Detect which cell encompasses the target text, then output its (X, Y) center coordinate. 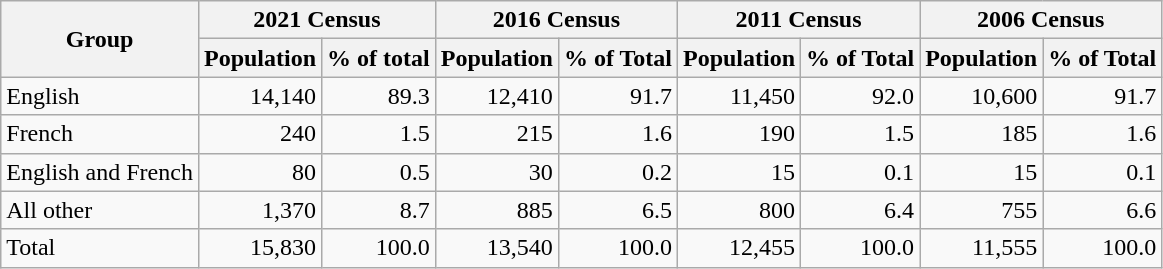
French (100, 134)
14,140 (260, 96)
0.5 (379, 172)
Total (100, 248)
13,540 (496, 248)
% of total (379, 58)
1,370 (260, 210)
English and French (100, 172)
10,600 (982, 96)
80 (260, 172)
755 (982, 210)
2011 Census (798, 20)
6.5 (618, 210)
215 (496, 134)
89.3 (379, 96)
2016 Census (556, 20)
0.2 (618, 172)
All other (100, 210)
6.4 (860, 210)
2006 Census (1041, 20)
185 (982, 134)
800 (738, 210)
Group (100, 39)
885 (496, 210)
30 (496, 172)
11,450 (738, 96)
11,555 (982, 248)
15,830 (260, 248)
190 (738, 134)
2021 Census (316, 20)
92.0 (860, 96)
English (100, 96)
6.6 (1102, 210)
8.7 (379, 210)
12,455 (738, 248)
12,410 (496, 96)
240 (260, 134)
